Locate the cell with the specified text and output its [x, y] center coordinate. 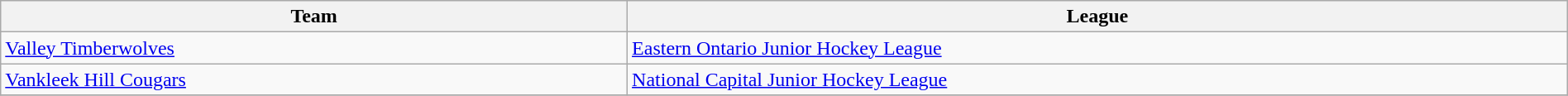
League [1098, 17]
Team [314, 17]
Valley Timberwolves [314, 48]
National Capital Junior Hockey League [1098, 79]
Vankleek Hill Cougars [314, 79]
Eastern Ontario Junior Hockey League [1098, 48]
